For the text-containing cell, return its midpoint in [X, Y] coordinate format. 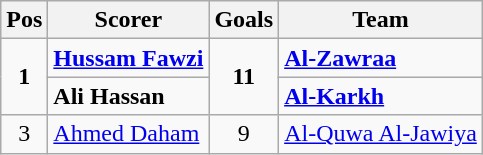
11 [244, 77]
Scorer [128, 20]
9 [244, 134]
Hussam Fawzi [128, 58]
Ahmed Daham [128, 134]
Pos [24, 20]
Goals [244, 20]
3 [24, 134]
Ali Hassan [128, 96]
Al-Karkh [381, 96]
1 [24, 77]
Al-Zawraa [381, 58]
Team [381, 20]
Al-Quwa Al-Jawiya [381, 134]
